For the text-containing cell, return its midpoint in (X, Y) coordinate format. 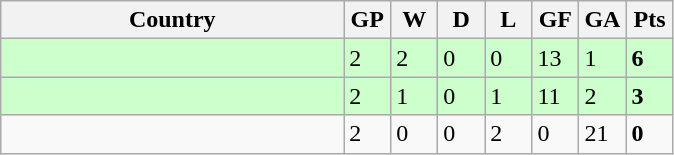
11 (556, 96)
GP (368, 20)
Pts (650, 20)
GA (602, 20)
21 (602, 134)
GF (556, 20)
Country (172, 20)
6 (650, 58)
L (508, 20)
D (462, 20)
3 (650, 96)
W (414, 20)
13 (556, 58)
